Find where the given text appears and provide that cell's center as (X, Y) coordinate. 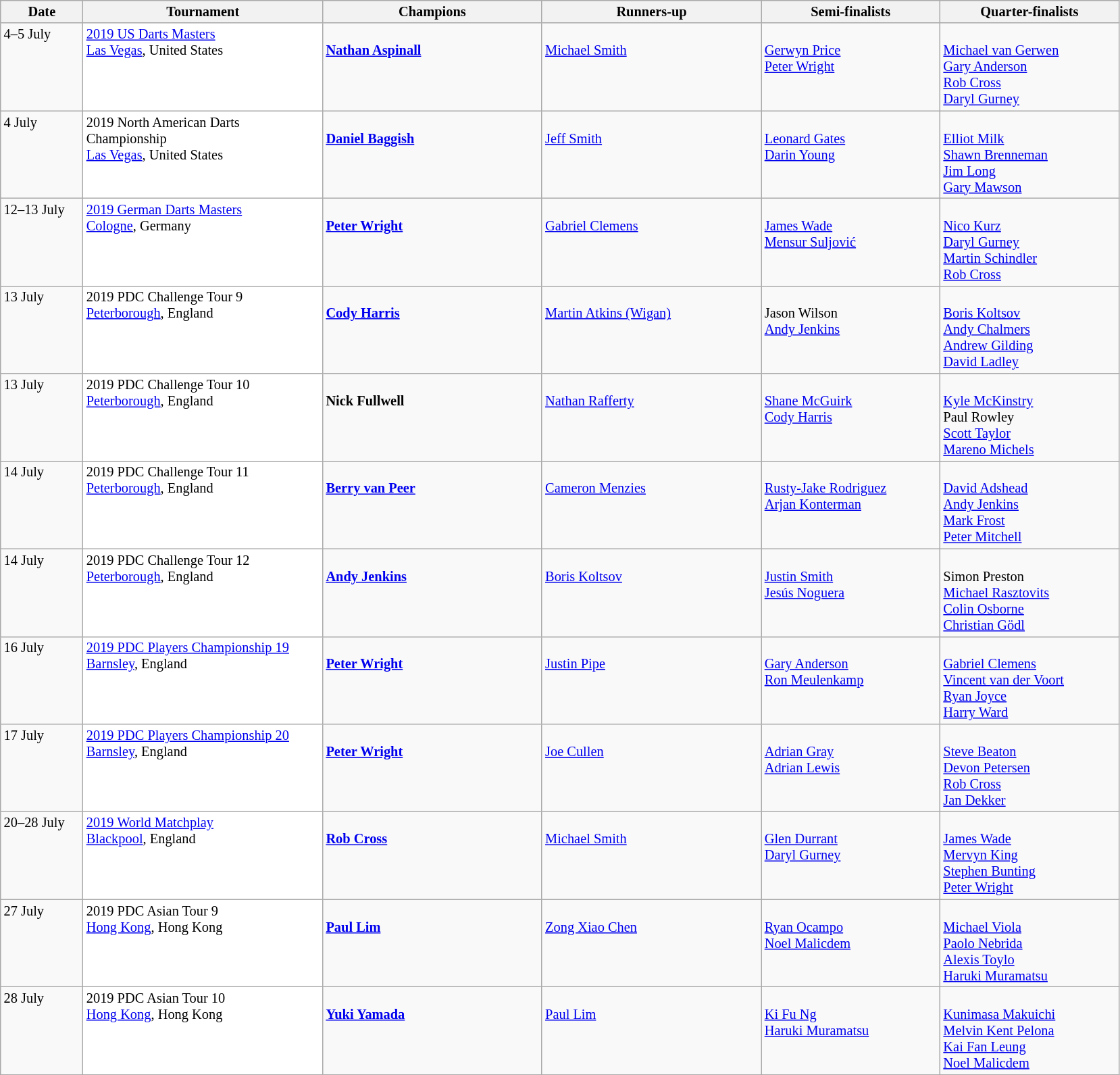
Date (42, 11)
Gabriel Clemens (651, 242)
Kyle McKinstry Paul Rowley Scott Taylor Mareno Michels (1029, 418)
Justin Pipe (651, 680)
2019 US Darts MastersLas Vegas, United States (203, 67)
Nathan Aspinall (432, 67)
Daniel Baggish (432, 155)
Shane McGuirk Cody Harris (851, 418)
Gerwyn Price Peter Wright (851, 67)
Runners-up (651, 11)
Zong Xiao Chen (651, 943)
4 July (42, 155)
2019 North American Darts ChampionshipLas Vegas, United States (203, 155)
David Adshead Andy Jenkins Mark Frost Peter Mitchell (1029, 505)
Kunimasa Makuichi Melvin Kent Pelona Kai Fan Leung Noel Malicdem (1029, 1030)
Justin Smith Jesús Noguera (851, 593)
Boris Koltsov (651, 593)
Yuki Yamada (432, 1030)
Gabriel Clemens Vincent van der Voort Ryan Joyce Harry Ward (1029, 680)
Nathan Rafferty (651, 418)
Semi-finalists (851, 11)
2019 PDC Challenge Tour 11Peterborough, England (203, 505)
2019 PDC Asian Tour 9Hong Kong, Hong Kong (203, 943)
James Wade Mensur Suljović (851, 242)
Andy Jenkins (432, 593)
Michael Viola Paolo Nebrida Alexis Toylo Haruki Muramatsu (1029, 943)
2019 PDC Players Championship 20Barnsley, England (203, 768)
Berry van Peer (432, 505)
2019 PDC Players Championship 19Barnsley, England (203, 680)
20–28 July (42, 855)
Martin Atkins (Wigan) (651, 330)
2019 German Darts MastersCologne, Germany (203, 242)
Ryan Ocampo Noel Malicdem (851, 943)
2019 World MatchplayBlackpool, England (203, 855)
Jeff Smith (651, 155)
2019 PDC Challenge Tour 9Peterborough, England (203, 330)
Nico Kurz Daryl Gurney Martin Schindler Rob Cross (1029, 242)
17 July (42, 768)
Elliot Milk Shawn Brenneman Jim Long Gary Mawson (1029, 155)
12–13 July (42, 242)
28 July (42, 1030)
Gary Anderson Ron Meulenkamp (851, 680)
Cody Harris (432, 330)
Boris Koltsov Andy Chalmers Andrew Gilding David Ladley (1029, 330)
16 July (42, 680)
Glen Durrant Daryl Gurney (851, 855)
Michael van Gerwen Gary Anderson Rob Cross Daryl Gurney (1029, 67)
Champions (432, 11)
4–5 July (42, 67)
27 July (42, 943)
Rusty-Jake Rodriguez Arjan Konterman (851, 505)
James Wade Mervyn King Stephen Bunting Peter Wright (1029, 855)
Rob Cross (432, 855)
2019 PDC Challenge Tour 10Peterborough, England (203, 418)
Leonard Gates Darin Young (851, 155)
Joe Cullen (651, 768)
2019 PDC Challenge Tour 12Peterborough, England (203, 593)
Steve Beaton Devon Petersen Rob Cross Jan Dekker (1029, 768)
Simon Preston Michael Rasztovits Colin Osborne Christian Gödl (1029, 593)
Nick Fullwell (432, 418)
2019 PDC Asian Tour 10Hong Kong, Hong Kong (203, 1030)
Adrian Gray Adrian Lewis (851, 768)
Jason Wilson Andy Jenkins (851, 330)
Ki Fu Ng Haruki Muramatsu (851, 1030)
Quarter-finalists (1029, 11)
Tournament (203, 11)
Cameron Menzies (651, 505)
